From the cell containing the given text, extract its center point as [X, Y] coordinate. 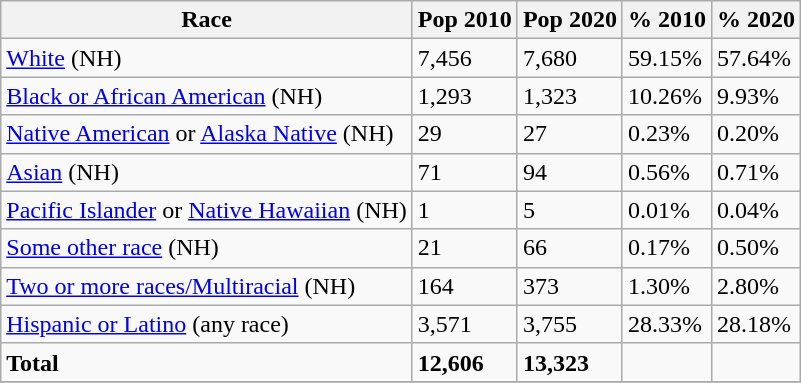
5 [570, 210]
Some other race (NH) [207, 248]
27 [570, 134]
7,456 [464, 58]
0.04% [756, 210]
9.93% [756, 96]
White (NH) [207, 58]
Native American or Alaska Native (NH) [207, 134]
1,323 [570, 96]
0.20% [756, 134]
Pacific Islander or Native Hawaiian (NH) [207, 210]
0.01% [666, 210]
373 [570, 286]
% 2010 [666, 20]
Pop 2020 [570, 20]
66 [570, 248]
% 2020 [756, 20]
3,571 [464, 324]
28.18% [756, 324]
21 [464, 248]
0.56% [666, 172]
Hispanic or Latino (any race) [207, 324]
Asian (NH) [207, 172]
Pop 2010 [464, 20]
1.30% [666, 286]
0.71% [756, 172]
12,606 [464, 362]
1,293 [464, 96]
3,755 [570, 324]
0.50% [756, 248]
13,323 [570, 362]
28.33% [666, 324]
7,680 [570, 58]
0.23% [666, 134]
59.15% [666, 58]
1 [464, 210]
0.17% [666, 248]
71 [464, 172]
Total [207, 362]
10.26% [666, 96]
Two or more races/Multiracial (NH) [207, 286]
2.80% [756, 286]
Race [207, 20]
29 [464, 134]
164 [464, 286]
Black or African American (NH) [207, 96]
57.64% [756, 58]
94 [570, 172]
